Find where the given text appears and provide that cell's center as [x, y] coordinate. 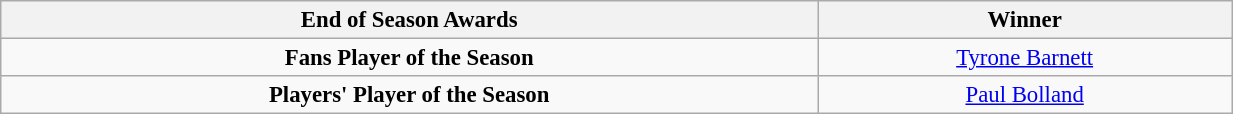
Tyrone Barnett [1025, 58]
Winner [1025, 20]
Paul Bolland [1025, 95]
Players' Player of the Season [410, 95]
End of Season Awards [410, 20]
Fans Player of the Season [410, 58]
